Identify which cell holds the provided text, then report its (x, y) central coordinate. 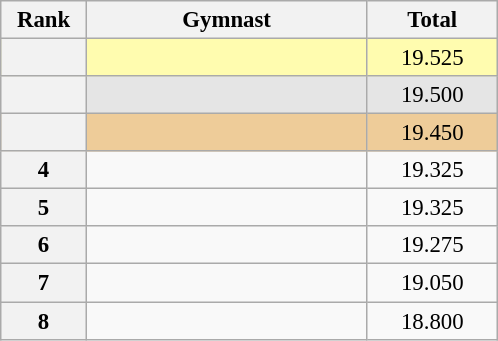
19.050 (432, 283)
6 (44, 245)
7 (44, 283)
5 (44, 208)
Gymnast (226, 20)
8 (44, 321)
19.500 (432, 95)
19.525 (432, 58)
19.275 (432, 245)
4 (44, 170)
Rank (44, 20)
18.800 (432, 321)
19.450 (432, 133)
Total (432, 20)
